Detect which cell encompasses the target text, then output its (X, Y) center coordinate. 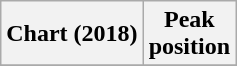
Chart (2018) (72, 34)
Peakposition (189, 34)
